For the text-containing cell, return its midpoint in (x, y) coordinate format. 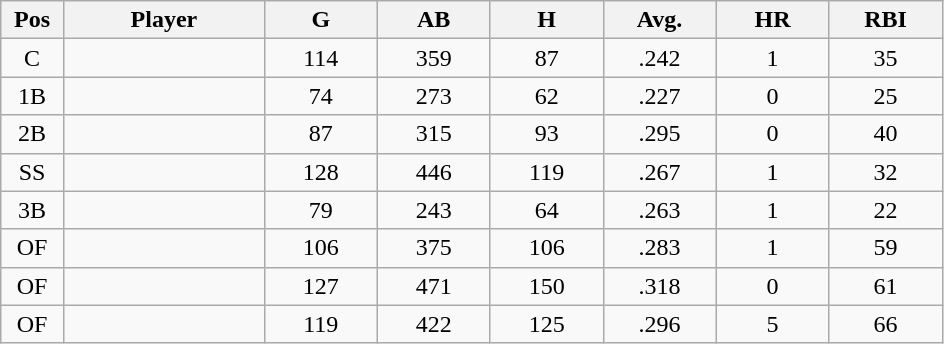
.267 (660, 172)
61 (886, 286)
C (32, 58)
243 (434, 210)
93 (546, 134)
Player (164, 20)
G (320, 20)
66 (886, 324)
.296 (660, 324)
150 (546, 286)
.283 (660, 248)
1B (32, 96)
3B (32, 210)
128 (320, 172)
59 (886, 248)
H (546, 20)
40 (886, 134)
HR (772, 20)
127 (320, 286)
35 (886, 58)
.242 (660, 58)
79 (320, 210)
471 (434, 286)
62 (546, 96)
25 (886, 96)
SS (32, 172)
Pos (32, 20)
64 (546, 210)
273 (434, 96)
359 (434, 58)
5 (772, 324)
114 (320, 58)
315 (434, 134)
422 (434, 324)
.318 (660, 286)
446 (434, 172)
2B (32, 134)
.263 (660, 210)
RBI (886, 20)
.295 (660, 134)
32 (886, 172)
74 (320, 96)
375 (434, 248)
125 (546, 324)
Avg. (660, 20)
AB (434, 20)
22 (886, 210)
.227 (660, 96)
